Output the [X, Y] coordinate of the center of the cell containing the given text.  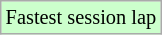
Fastest session lap [81, 17]
